For the text-containing cell, return its midpoint in [x, y] coordinate format. 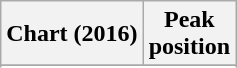
Peakposition [189, 34]
Chart (2016) [72, 34]
